Locate the cell with the specified text and output its [x, y] center coordinate. 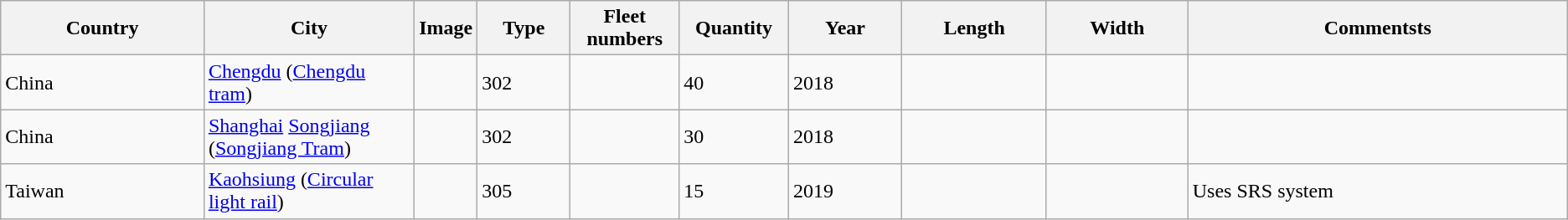
Year [844, 28]
Quantity [734, 28]
Shanghai Songjiang (Songjiang Tram) [308, 137]
Length [975, 28]
305 [524, 191]
2019 [844, 191]
Fleet numbers [625, 28]
Kaohsiung (Circular light rail) [308, 191]
15 [734, 191]
Commentsts [1377, 28]
40 [734, 82]
Image [446, 28]
Chengdu (Chengdu tram) [308, 82]
30 [734, 137]
Width [1117, 28]
City [308, 28]
Country [102, 28]
Uses SRS system [1377, 191]
Taiwan [102, 191]
Type [524, 28]
